Output the [X, Y] coordinate of the center of the cell containing the given text.  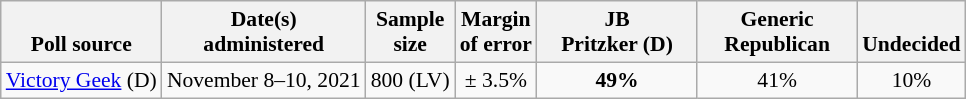
800 (LV) [410, 80]
Marginof error [496, 32]
± 3.5% [496, 80]
41% [777, 80]
Date(s)administered [264, 32]
Undecided [911, 32]
November 8–10, 2021 [264, 80]
Victory Geek (D) [82, 80]
Samplesize [410, 32]
Poll source [82, 32]
49% [617, 80]
10% [911, 80]
JBPritzker (D) [617, 32]
GenericRepublican [777, 32]
